Detect which cell encompasses the target text, then output its (X, Y) center coordinate. 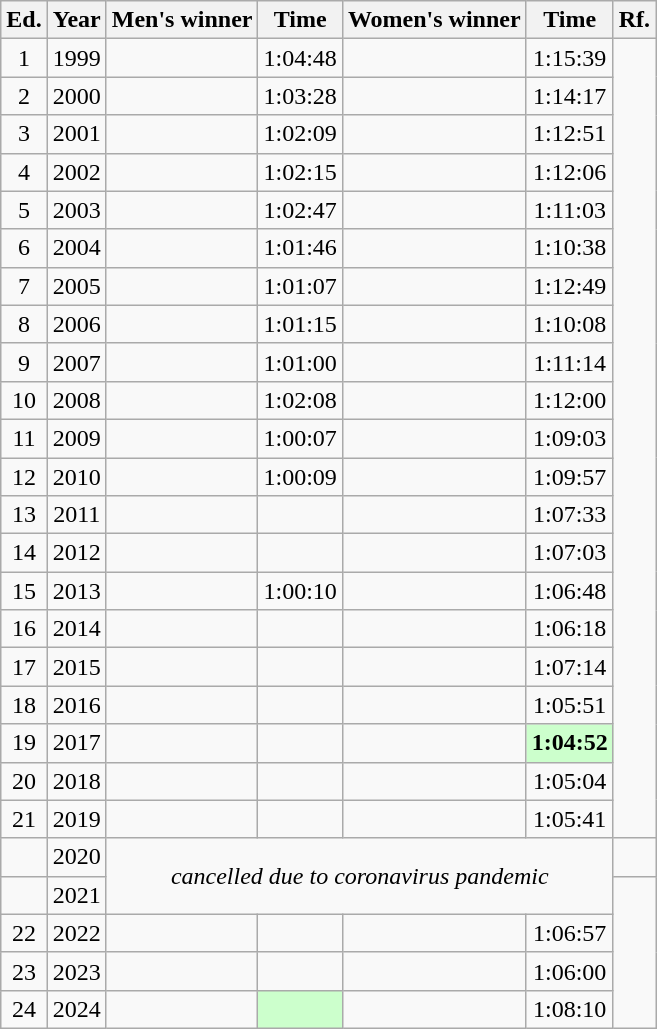
1:04:48 (300, 58)
1:00:07 (300, 438)
2020 (76, 857)
1:04:52 (570, 743)
1:10:08 (570, 324)
2016 (76, 705)
1:11:03 (570, 210)
1:07:33 (570, 515)
13 (24, 515)
1:02:08 (300, 400)
1:02:09 (300, 134)
2021 (76, 895)
1:06:18 (570, 629)
6 (24, 248)
2 (24, 96)
2004 (76, 248)
1:15:39 (570, 58)
1:05:04 (570, 781)
18 (24, 705)
1:01:00 (300, 362)
2011 (76, 515)
1:14:17 (570, 96)
1:09:03 (570, 438)
2005 (76, 286)
1:06:48 (570, 591)
1:00:10 (300, 591)
2007 (76, 362)
1:05:41 (570, 819)
2000 (76, 96)
2010 (76, 477)
1:02:15 (300, 172)
14 (24, 553)
2002 (76, 172)
2006 (76, 324)
1:02:47 (300, 210)
2018 (76, 781)
11 (24, 438)
1 (24, 58)
7 (24, 286)
1:07:14 (570, 667)
2008 (76, 400)
1:03:28 (300, 96)
17 (24, 667)
10 (24, 400)
9 (24, 362)
Men's winner (182, 20)
1:01:15 (300, 324)
12 (24, 477)
2012 (76, 553)
24 (24, 1009)
23 (24, 971)
20 (24, 781)
2014 (76, 629)
21 (24, 819)
8 (24, 324)
1:01:07 (300, 286)
1999 (76, 58)
1:12:49 (570, 286)
19 (24, 743)
22 (24, 933)
1:01:46 (300, 248)
2001 (76, 134)
Year (76, 20)
1:07:03 (570, 553)
2019 (76, 819)
Rf. (634, 20)
1:12:51 (570, 134)
2013 (76, 591)
1:08:10 (570, 1009)
15 (24, 591)
1:09:57 (570, 477)
2009 (76, 438)
2017 (76, 743)
1:06:57 (570, 933)
3 (24, 134)
1:06:00 (570, 971)
1:11:14 (570, 362)
2022 (76, 933)
4 (24, 172)
1:12:00 (570, 400)
1:10:38 (570, 248)
16 (24, 629)
2023 (76, 971)
1:05:51 (570, 705)
5 (24, 210)
Women's winner (434, 20)
1:12:06 (570, 172)
1:00:09 (300, 477)
cancelled due to coronavirus pandemic (360, 876)
2015 (76, 667)
Ed. (24, 20)
2024 (76, 1009)
2003 (76, 210)
